Output the [x, y] coordinate of the center of the cell containing the given text.  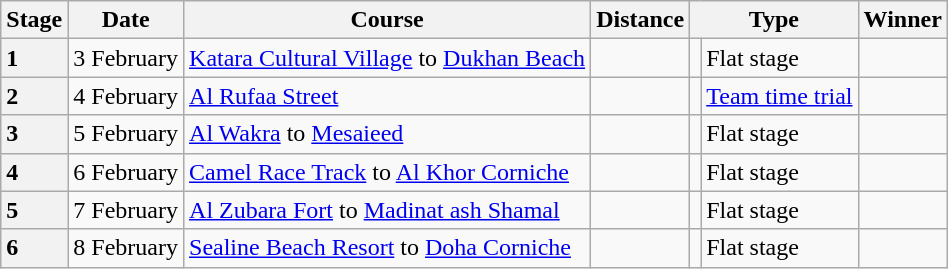
Al Rufaa Street [388, 96]
1 [34, 58]
3 February [126, 58]
Date [126, 20]
6 February [126, 172]
5 [34, 210]
Camel Race Track to Al Khor Corniche [388, 172]
Stage [34, 20]
4 February [126, 96]
Katara Cultural Village to Dukhan Beach [388, 58]
5 February [126, 134]
Distance [640, 20]
Course [388, 20]
8 February [126, 248]
Team time trial [780, 96]
Al Wakra to Mesaieed [388, 134]
Al Zubara Fort to Madinat ash Shamal [388, 210]
Winner [902, 20]
3 [34, 134]
4 [34, 172]
2 [34, 96]
7 February [126, 210]
6 [34, 248]
Type [774, 20]
Sealine Beach Resort to Doha Corniche [388, 248]
